For the text-containing cell, return its midpoint in (x, y) coordinate format. 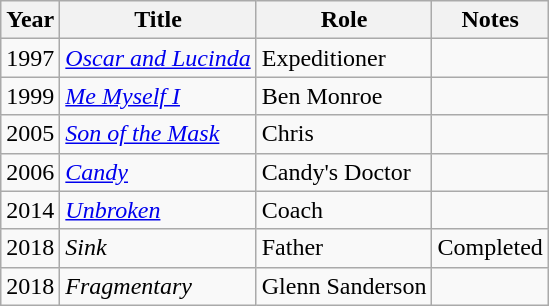
Me Myself I (158, 96)
Role (344, 20)
Notes (490, 20)
1997 (30, 58)
Title (158, 20)
Candy's Doctor (344, 172)
2014 (30, 210)
Year (30, 20)
Fragmentary (158, 286)
Candy (158, 172)
Ben Monroe (344, 96)
Son of the Mask (158, 134)
Glenn Sanderson (344, 286)
Chris (344, 134)
2005 (30, 134)
Unbroken (158, 210)
Father (344, 248)
Sink (158, 248)
2006 (30, 172)
Completed (490, 248)
Oscar and Lucinda (158, 58)
Coach (344, 210)
Expeditioner (344, 58)
1999 (30, 96)
